Return [X, Y] of the center of cell containing provided text 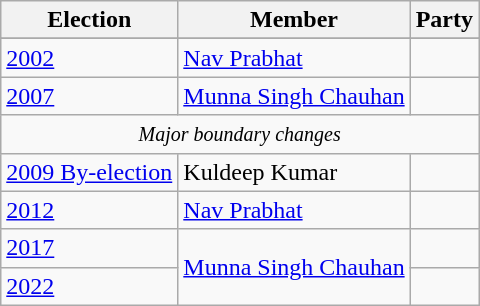
Member [294, 20]
2007 [90, 96]
2009 By-election [90, 172]
2022 [90, 286]
Party [444, 20]
Kuldeep Kumar [294, 172]
2002 [90, 58]
2012 [90, 210]
2017 [90, 248]
Election [90, 20]
Major boundary changes [240, 134]
